Pinpoint the cell where the given text exists, returning its [x, y] midpoint coordinate. 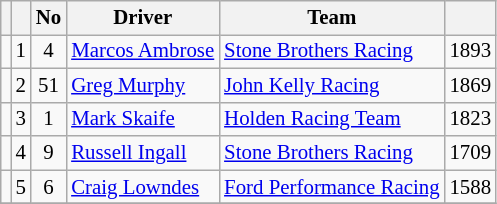
Mark Skaife [142, 119]
3 [21, 119]
2 [21, 85]
No [48, 18]
6 [48, 187]
51 [48, 85]
5 [21, 187]
1823 [470, 119]
1709 [470, 153]
Team [332, 18]
1588 [470, 187]
1893 [470, 51]
Russell Ingall [142, 153]
Holden Racing Team [332, 119]
Craig Lowndes [142, 187]
9 [48, 153]
Driver [142, 18]
1869 [470, 85]
Greg Murphy [142, 85]
Marcos Ambrose [142, 51]
Ford Performance Racing [332, 187]
John Kelly Racing [332, 85]
